From the cell containing the given text, extract its center point as [x, y] coordinate. 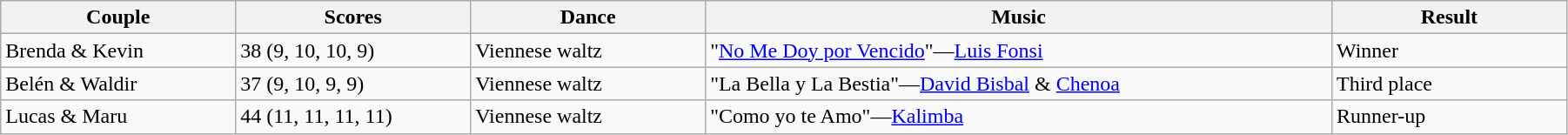
Result [1449, 17]
"Como yo te Amo"—Kalimba [1019, 117]
Brenda & Kevin [118, 51]
Music [1019, 17]
"No Me Doy por Vencido"—Luis Fonsi [1019, 51]
Third place [1449, 84]
Couple [118, 17]
Scores [353, 17]
Belén & Waldir [118, 84]
44 (11, 11, 11, 11) [353, 117]
Lucas & Maru [118, 117]
Winner [1449, 51]
Dance [588, 17]
"La Bella y La Bestia"—David Bisbal & Chenoa [1019, 84]
38 (9, 10, 10, 9) [353, 51]
Runner-up [1449, 117]
37 (9, 10, 9, 9) [353, 84]
